Locate the cell with the specified text and output its (X, Y) center coordinate. 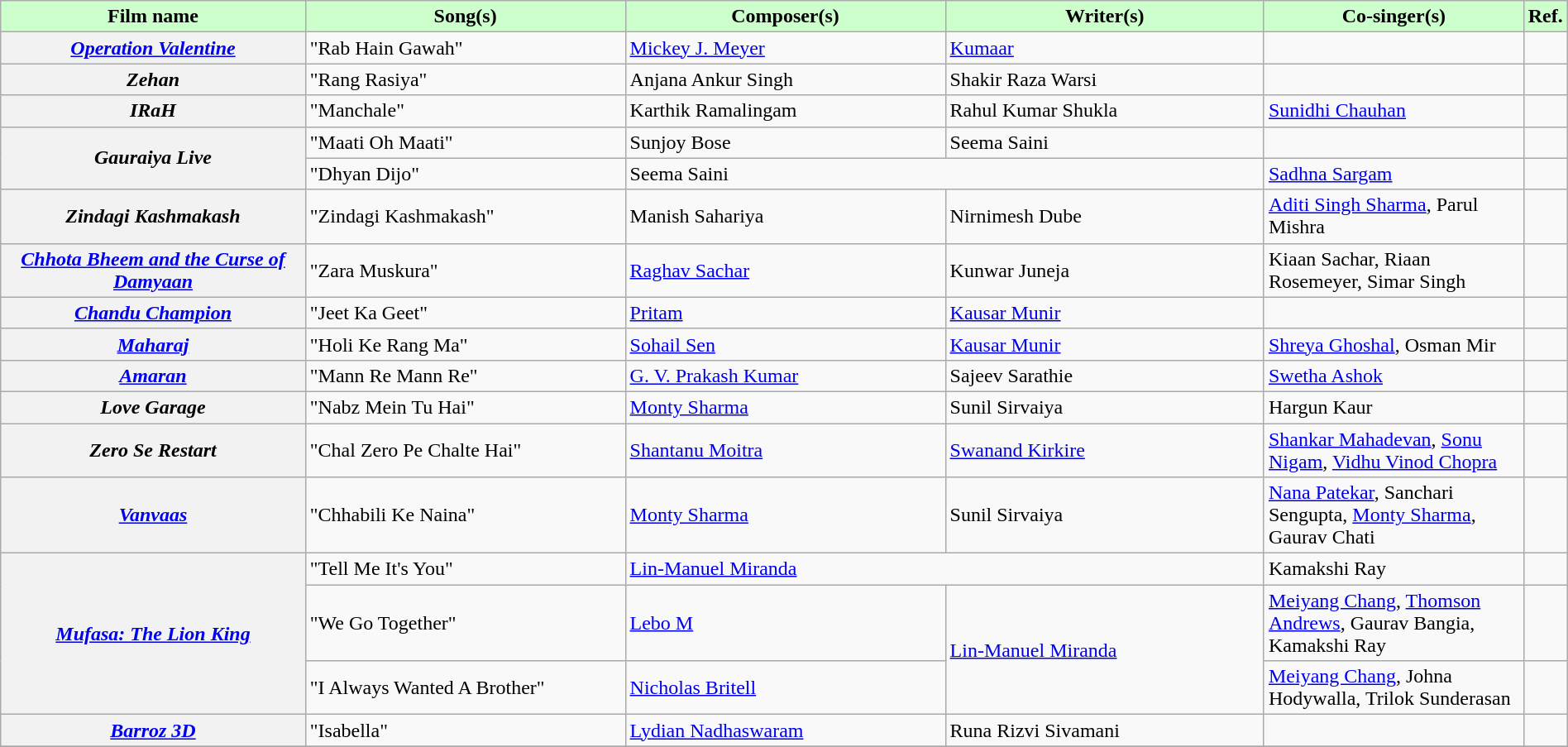
Pritam (786, 313)
Swetha Ashok (1394, 376)
Mickey J. Meyer (786, 48)
Writer(s) (1105, 17)
Shreya Ghoshal, Osman Mir (1394, 344)
Maharaj (153, 344)
Meiyang Chang, Johna Hodywalla, Trilok Sunderasan (1394, 688)
Co-singer(s) (1394, 17)
"Isabella" (465, 730)
Lydian Nadhaswaram (786, 730)
Zehan (153, 79)
Mufasa: The Lion King (153, 634)
Nirnimesh Dube (1105, 217)
"We Go Together" (465, 623)
Kamakshi Ray (1394, 569)
"Manchale" (465, 111)
Raghav Sachar (786, 270)
"Nabz Mein Tu Hai" (465, 407)
Zindagi Kashmakash (153, 217)
Lebo M (786, 623)
Song(s) (465, 17)
Sajeev Sarathie (1105, 376)
Hargun Kaur (1394, 407)
"Rang Rasiya" (465, 79)
Vanvaas (153, 515)
Film name (153, 17)
Amaran (153, 376)
Nana Patekar, Sanchari Sengupta, Monty Sharma, Gaurav Chati (1394, 515)
"Zindagi Kashmakash" (465, 217)
Shantanu Moitra (786, 450)
"Holi Ke Rang Ma" (465, 344)
Meiyang Chang, Thomson Andrews, Gaurav Bangia, Kamakshi Ray (1394, 623)
"Dhyan Dijo" (465, 174)
Kiaan Sachar, Riaan Rosemeyer, Simar Singh (1394, 270)
Kumaar (1105, 48)
"Tell Me It's You" (465, 569)
Anjana Ankur Singh (786, 79)
"Jeet Ka Geet" (465, 313)
Barroz 3D (153, 730)
Shakir Raza Warsi (1105, 79)
Aditi Singh Sharma, Parul Mishra (1394, 217)
Composer(s) (786, 17)
Sadhna Sargam (1394, 174)
IRaH (153, 111)
Operation Valentine (153, 48)
"Maati Oh Maati" (465, 142)
Kunwar Juneja (1105, 270)
"Chal Zero Pe Chalte Hai" (465, 450)
Sunjoy Bose (786, 142)
Sohail Sen (786, 344)
"Rab Hain Gawah" (465, 48)
Love Garage (153, 407)
Runa Rizvi Sivamani (1105, 730)
Nicholas Britell (786, 688)
Swanand Kirkire (1105, 450)
"Chhabili Ke Naina" (465, 515)
Chandu Champion (153, 313)
Gauraiya Live (153, 158)
"I Always Wanted A Brother" (465, 688)
Karthik Ramalingam (786, 111)
Ref. (1545, 17)
Sunidhi Chauhan (1394, 111)
Shankar Mahadevan, Sonu Nigam, Vidhu Vinod Chopra (1394, 450)
Zero Se Restart (153, 450)
Manish Sahariya (786, 217)
"Mann Re Mann Re" (465, 376)
G. V. Prakash Kumar (786, 376)
Chhota Bheem and the Curse of Damyaan (153, 270)
Rahul Kumar Shukla (1105, 111)
"Zara Muskura" (465, 270)
